Output the [X, Y] coordinate of the center of the cell containing the given text.  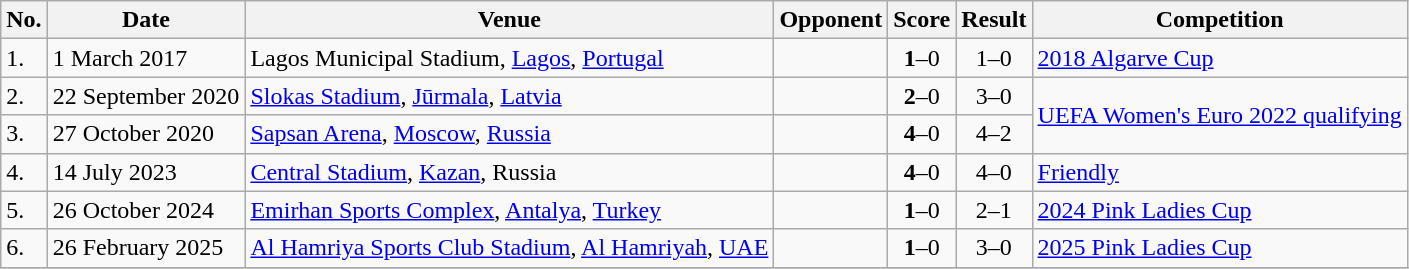
2–1 [994, 210]
Lagos Municipal Stadium, Lagos, Portugal [510, 58]
Competition [1220, 20]
Emirhan Sports Complex, Antalya, Turkey [510, 210]
Sapsan Arena, Moscow, Russia [510, 134]
27 October 2020 [146, 134]
2018 Algarve Cup [1220, 58]
4–2 [994, 134]
2025 Pink Ladies Cup [1220, 248]
5. [24, 210]
26 February 2025 [146, 248]
Al Hamriya Sports Club Stadium, Al Hamriyah, UAE [510, 248]
2024 Pink Ladies Cup [1220, 210]
Slokas Stadium, Jūrmala, Latvia [510, 96]
Friendly [1220, 172]
26 October 2024 [146, 210]
Opponent [831, 20]
22 September 2020 [146, 96]
Central Stadium, Kazan, Russia [510, 172]
Result [994, 20]
UEFA Women's Euro 2022 qualifying [1220, 115]
2. [24, 96]
6. [24, 248]
2–0 [922, 96]
Date [146, 20]
14 July 2023 [146, 172]
3. [24, 134]
No. [24, 20]
Score [922, 20]
Venue [510, 20]
1. [24, 58]
4. [24, 172]
1 March 2017 [146, 58]
